Capture the cell that displays the provided text and extract its [x, y] central coordinate. 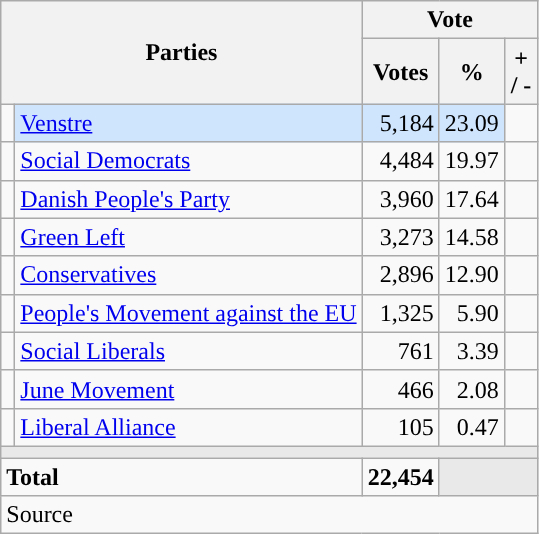
Social Liberals [188, 351]
3,960 [400, 199]
3.39 [472, 351]
466 [400, 389]
1,325 [400, 313]
23.09 [472, 123]
People's Movement against the EU [188, 313]
Votes [400, 72]
Venstre [188, 123]
Social Democrats [188, 161]
4,484 [400, 161]
Liberal Alliance [188, 427]
June Movement [188, 389]
5,184 [400, 123]
Danish People's Party [188, 199]
0.47 [472, 427]
761 [400, 351]
19.97 [472, 161]
105 [400, 427]
Source [270, 515]
Parties [182, 52]
Total [182, 477]
Vote [450, 20]
Conservatives [188, 275]
12.90 [472, 275]
22,454 [400, 477]
% [472, 72]
2,896 [400, 275]
14.58 [472, 237]
+ / - [521, 72]
Green Left [188, 237]
3,273 [400, 237]
2.08 [472, 389]
5.90 [472, 313]
17.64 [472, 199]
